Find where the given text appears and provide that cell's center as (x, y) coordinate. 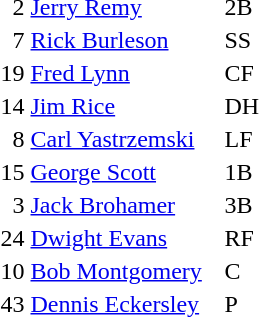
Bob Montgomery (124, 271)
Dwight Evans (124, 238)
Fred Lynn (124, 73)
Carl Yastrzemski (124, 139)
Jack Brohamer (124, 205)
Rick Burleson (124, 40)
Jim Rice (124, 106)
George Scott (124, 172)
